Extract the (X, Y) coordinate from the center of the cell holding the provided text.  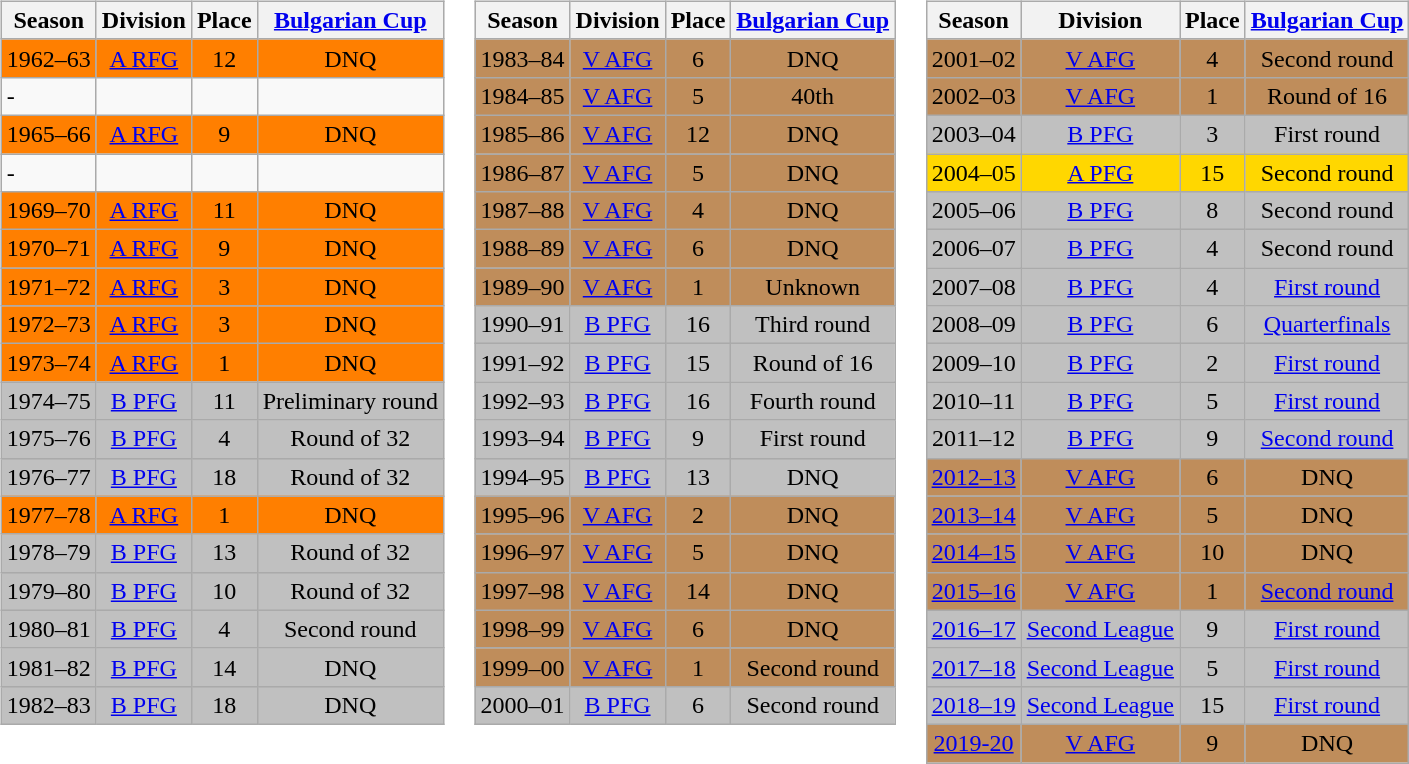
Unknown (813, 287)
1995–96 (522, 515)
2010–11 (974, 401)
1982–83 (48, 705)
2012–13 (974, 477)
2002–03 (974, 96)
2003–04 (974, 134)
1989–90 (522, 287)
Fourth round (813, 401)
2008–09 (974, 325)
1994–95 (522, 477)
2013–14 (974, 515)
40th (813, 96)
8 (1213, 211)
2014–15 (974, 553)
1992–93 (522, 401)
2004–05 (974, 173)
1986–87 (522, 173)
1969–70 (48, 211)
1978–79 (48, 553)
1976–77 (48, 477)
1985–86 (522, 134)
1997–98 (522, 591)
2007–08 (974, 287)
1972–73 (48, 325)
1975–76 (48, 439)
2018–19 (974, 705)
2017–18 (974, 667)
1988–89 (522, 249)
2009–10 (974, 363)
2011–12 (974, 439)
Third round (813, 325)
A PFG (1100, 173)
1999–00 (522, 667)
1996–97 (522, 553)
1998–99 (522, 629)
1990–91 (522, 325)
1974–75 (48, 401)
1977–78 (48, 515)
1987–88 (522, 211)
1991–92 (522, 363)
Preliminary round (350, 401)
1973–74 (48, 363)
1984–85 (522, 96)
2019-20 (974, 743)
1979–80 (48, 591)
1983–84 (522, 58)
2000–01 (522, 705)
2001–02 (974, 58)
1962–63 (48, 58)
2006–07 (974, 249)
2005–06 (974, 211)
1981–82 (48, 667)
1980–81 (48, 629)
1993–94 (522, 439)
1965–66 (48, 134)
2015–16 (974, 591)
2016–17 (974, 629)
1970–71 (48, 249)
1971–72 (48, 287)
Quarterfinals (1327, 325)
